Return the (x, y) coordinate for the center point of the cell that contains the specified text.  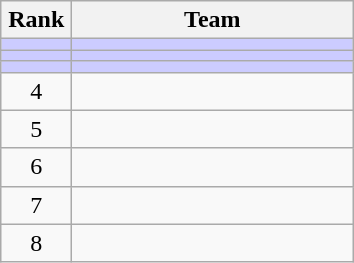
6 (36, 167)
Team (212, 20)
Rank (36, 20)
7 (36, 205)
4 (36, 91)
8 (36, 243)
5 (36, 129)
